Pinpoint the cell where the given text exists, returning its [x, y] midpoint coordinate. 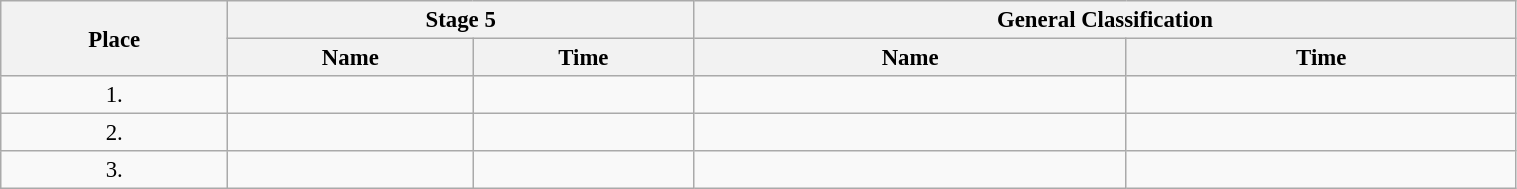
Stage 5 [461, 20]
3. [114, 170]
General Classification [1105, 20]
1. [114, 95]
Place [114, 38]
2. [114, 133]
